From the cell containing the given text, extract its center point as [x, y] coordinate. 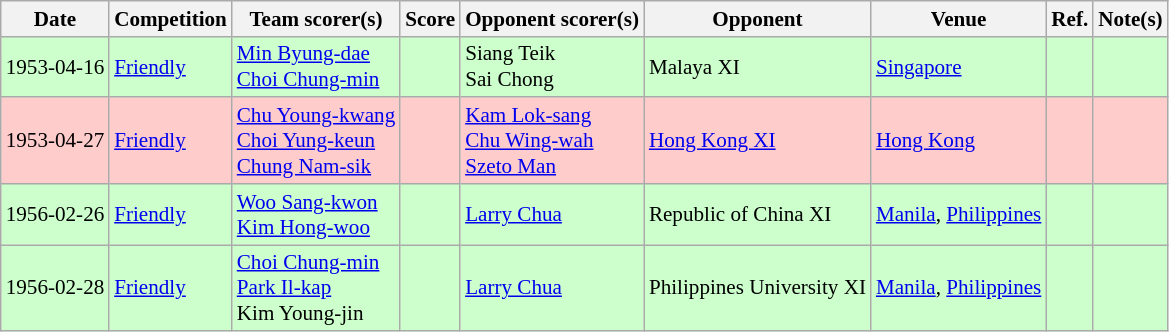
Score [430, 18]
Competition [170, 18]
Choi Chung-min Park Il-kap Kim Young-jin [316, 288]
Min Byung-dae Choi Chung-min [316, 66]
Opponent [758, 18]
Malaya XI [758, 66]
Hong Kong XI [758, 140]
Siang Teik Sai Chong [552, 66]
Ref. [1070, 18]
Team scorer(s) [316, 18]
Venue [958, 18]
Note(s) [1130, 18]
Chu Young-kwang Choi Yung-keun Chung Nam-sik [316, 140]
1956-02-26 [55, 214]
Republic of China XI [758, 214]
Singapore [958, 66]
1953-04-27 [55, 140]
Opponent scorer(s) [552, 18]
Philippines University XI [758, 288]
Kam Lok-sang Chu Wing-wah Szeto Man [552, 140]
Date [55, 18]
1956-02-28 [55, 288]
Hong Kong [958, 140]
Woo Sang-kwon Kim Hong-woo [316, 214]
1953-04-16 [55, 66]
